For the text-containing cell, return its midpoint in (x, y) coordinate format. 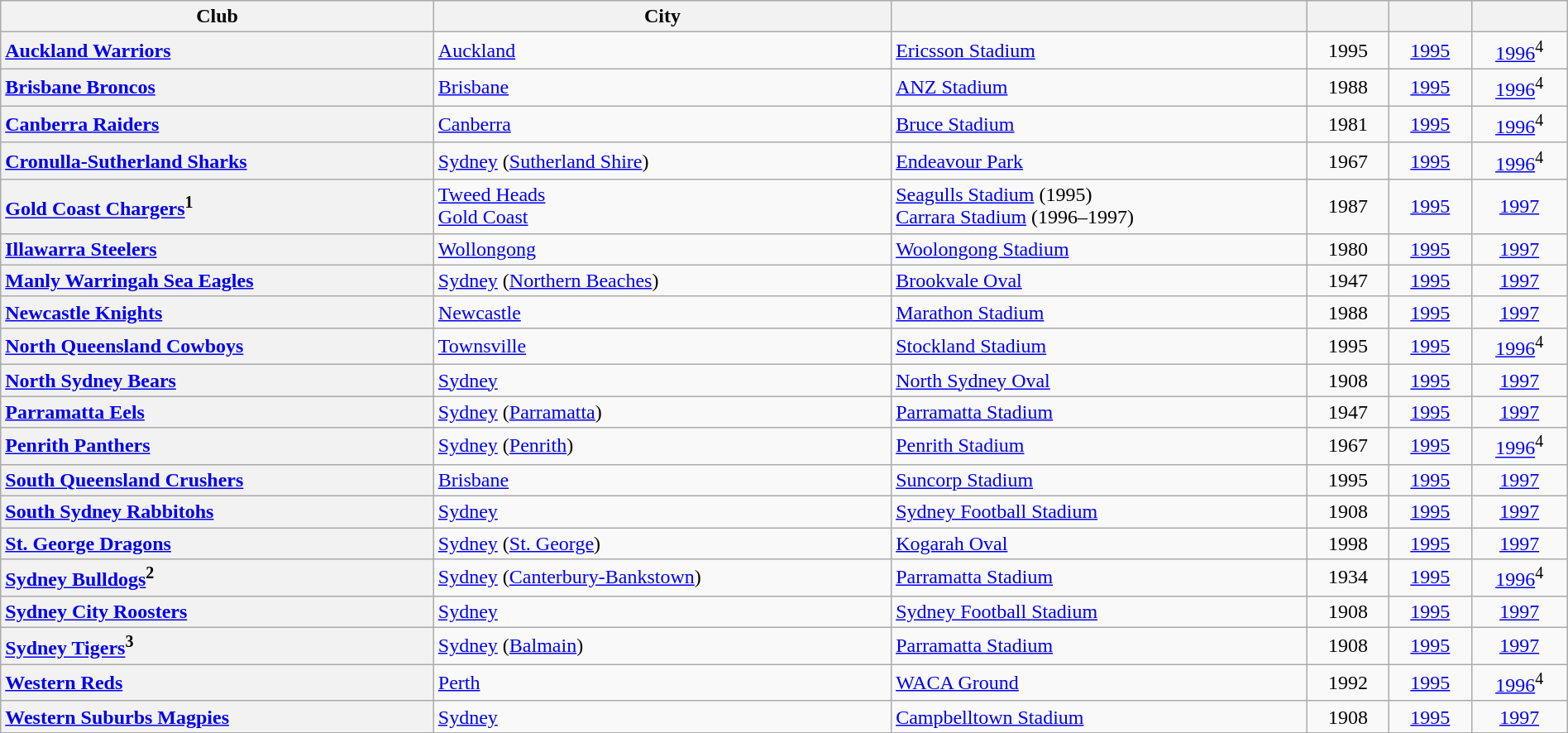
Newcastle Knights (218, 312)
Penrith Panthers (218, 447)
Kogarah Oval (1100, 544)
Sydney (St. George) (662, 544)
North Sydney Oval (1100, 381)
1992 (1348, 683)
Endeavour Park (1100, 160)
Sydney Tigers3 (218, 645)
Penrith Stadium (1100, 447)
City (662, 17)
Townsville (662, 346)
Perth (662, 683)
Auckland Warriors (218, 51)
Sydney (Parramatta) (662, 412)
Stockland Stadium (1100, 346)
Auckland (662, 51)
Wollongong (662, 249)
Cronulla-Sutherland Sharks (218, 160)
Western Suburbs Magpies (218, 716)
Manly Warringah Sea Eagles (218, 280)
Ericsson Stadium (1100, 51)
Gold Coast Chargers1 (218, 207)
1998 (1348, 544)
Suncorp Stadium (1100, 481)
Woolongong Stadium (1100, 249)
Club (218, 17)
Brisbane Broncos (218, 88)
North Sydney Bears (218, 381)
WACA Ground (1100, 683)
1934 (1348, 577)
Illawarra Steelers (218, 249)
1981 (1348, 124)
Tweed Heads Gold Coast (662, 207)
Brookvale Oval (1100, 280)
Parramatta Eels (218, 412)
South Sydney Rabbitohs (218, 512)
1980 (1348, 249)
South Queensland Crushers (218, 481)
ANZ Stadium (1100, 88)
Canberra (662, 124)
North Queensland Cowboys (218, 346)
Sydney Bulldogs2 (218, 577)
St. George Dragons (218, 544)
1987 (1348, 207)
Sydney (Canterbury-Bankstown) (662, 577)
Seagulls Stadium (1995)Carrara Stadium (1996–1997) (1100, 207)
Sydney (Sutherland Shire) (662, 160)
Western Reds (218, 683)
Sydney (Northern Beaches) (662, 280)
Sydney (Penrith) (662, 447)
Bruce Stadium (1100, 124)
Sydney (Balmain) (662, 645)
Marathon Stadium (1100, 312)
Sydney City Roosters (218, 611)
Campbelltown Stadium (1100, 716)
Canberra Raiders (218, 124)
Newcastle (662, 312)
